Capture the cell that displays the provided text and extract its (x, y) central coordinate. 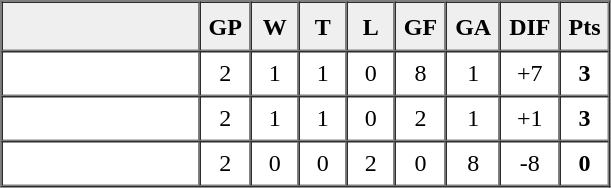
GP (226, 27)
-8 (530, 164)
+1 (530, 118)
+7 (530, 74)
GA (473, 27)
GF (420, 27)
T (323, 27)
DIF (530, 27)
L (371, 27)
Pts (585, 27)
W (275, 27)
